Output the [X, Y] coordinate of the center of the cell containing the given text.  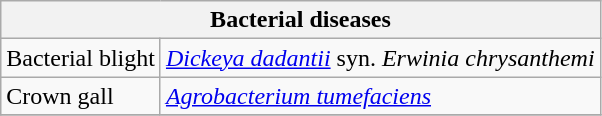
Agrobacterium tumefaciens [380, 96]
Dickeya dadantii syn. Erwinia chrysanthemi [380, 58]
Bacterial blight [81, 58]
Crown gall [81, 96]
Bacterial diseases [300, 20]
